Identify which cell holds the provided text, then report its (x, y) central coordinate. 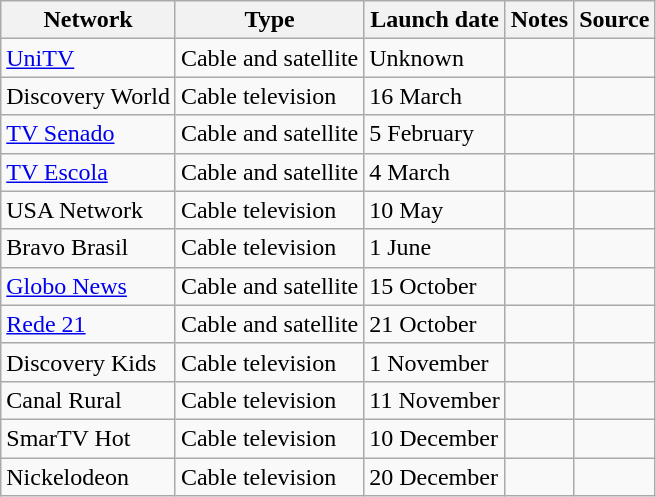
USA Network (88, 210)
UniTV (88, 58)
Source (614, 20)
Nickelodeon (88, 477)
Rede 21 (88, 324)
Globo News (88, 286)
16 March (434, 96)
1 June (434, 248)
10 May (434, 210)
4 March (434, 172)
10 December (434, 438)
SmarTV Hot (88, 438)
20 December (434, 477)
5 February (434, 134)
15 October (434, 286)
21 October (434, 324)
Unknown (434, 58)
Type (269, 20)
11 November (434, 400)
Network (88, 20)
1 November (434, 362)
Discovery World (88, 96)
Launch date (434, 20)
Canal Rural (88, 400)
TV Escola (88, 172)
Notes (539, 20)
TV Senado (88, 134)
Discovery Kids (88, 362)
Bravo Brasil (88, 248)
